Output the [X, Y] coordinate of the center of the cell containing the given text.  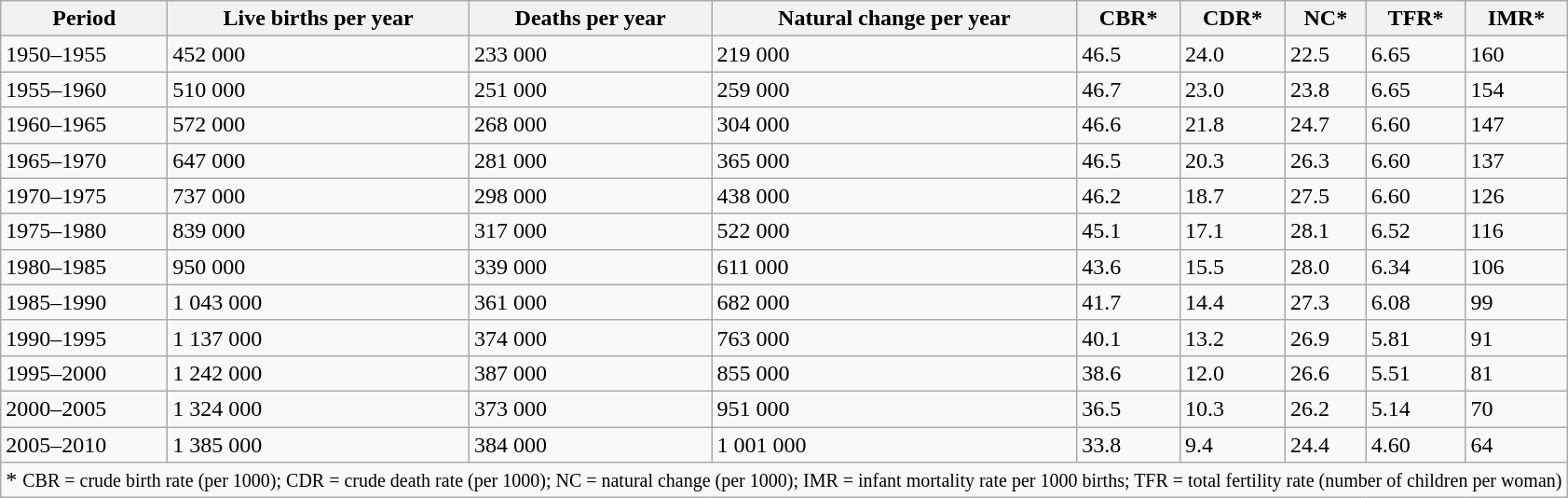
374 000 [590, 338]
14.4 [1234, 302]
36.5 [1129, 408]
Period [84, 19]
737 000 [319, 196]
259 000 [894, 90]
26.6 [1325, 373]
38.6 [1129, 373]
20.3 [1234, 160]
28.1 [1325, 231]
1975–1980 [84, 231]
950 000 [319, 267]
12.0 [1234, 373]
763 000 [894, 338]
5.14 [1416, 408]
304 000 [894, 125]
387 000 [590, 373]
2000–2005 [84, 408]
268 000 [590, 125]
23.8 [1325, 90]
1985–1990 [84, 302]
317 000 [590, 231]
452 000 [319, 54]
99 [1517, 302]
4.60 [1416, 445]
24.0 [1234, 54]
6.34 [1416, 267]
45.1 [1129, 231]
682 000 [894, 302]
6.08 [1416, 302]
839 000 [319, 231]
5.81 [1416, 338]
24.7 [1325, 125]
1950–1955 [84, 54]
361 000 [590, 302]
24.4 [1325, 445]
CBR* [1129, 19]
373 000 [590, 408]
18.7 [1234, 196]
137 [1517, 160]
41.7 [1129, 302]
510 000 [319, 90]
2005–2010 [84, 445]
1965–1970 [84, 160]
154 [1517, 90]
384 000 [590, 445]
TFR* [1416, 19]
43.6 [1129, 267]
Natural change per year [894, 19]
6.52 [1416, 231]
1960–1965 [84, 125]
522 000 [894, 231]
21.8 [1234, 125]
33.8 [1129, 445]
251 000 [590, 90]
219 000 [894, 54]
160 [1517, 54]
CDR* [1234, 19]
1 385 000 [319, 445]
26.3 [1325, 160]
Live births per year [319, 19]
1 324 000 [319, 408]
NC* [1325, 19]
26.2 [1325, 408]
5.51 [1416, 373]
106 [1517, 267]
27.3 [1325, 302]
1995–2000 [84, 373]
91 [1517, 338]
46.6 [1129, 125]
70 [1517, 408]
572 000 [319, 125]
28.0 [1325, 267]
365 000 [894, 160]
1990–1995 [84, 338]
1980–1985 [84, 267]
27.5 [1325, 196]
9.4 [1234, 445]
Deaths per year [590, 19]
1 137 000 [319, 338]
438 000 [894, 196]
13.2 [1234, 338]
647 000 [319, 160]
1970–1975 [84, 196]
126 [1517, 196]
IMR* [1517, 19]
1 001 000 [894, 445]
15.5 [1234, 267]
23.0 [1234, 90]
147 [1517, 125]
64 [1517, 445]
1 043 000 [319, 302]
281 000 [590, 160]
1 242 000 [319, 373]
10.3 [1234, 408]
951 000 [894, 408]
855 000 [894, 373]
46.2 [1129, 196]
26.9 [1325, 338]
22.5 [1325, 54]
339 000 [590, 267]
81 [1517, 373]
116 [1517, 231]
46.7 [1129, 90]
298 000 [590, 196]
40.1 [1129, 338]
233 000 [590, 54]
17.1 [1234, 231]
1955–1960 [84, 90]
611 000 [894, 267]
